Identify which cell holds the provided text, then report its (X, Y) central coordinate. 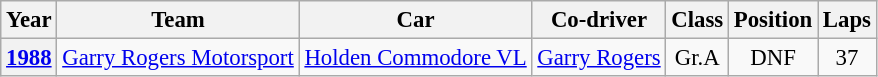
1988 (29, 58)
Year (29, 20)
DNF (772, 58)
Team (178, 20)
Laps (848, 20)
Car (416, 20)
Class (698, 20)
Co-driver (599, 20)
Position (772, 20)
Gr.A (698, 58)
Garry Rogers Motorsport (178, 58)
37 (848, 58)
Garry Rogers (599, 58)
Holden Commodore VL (416, 58)
